Find where the given text appears and provide that cell's center as (x, y) coordinate. 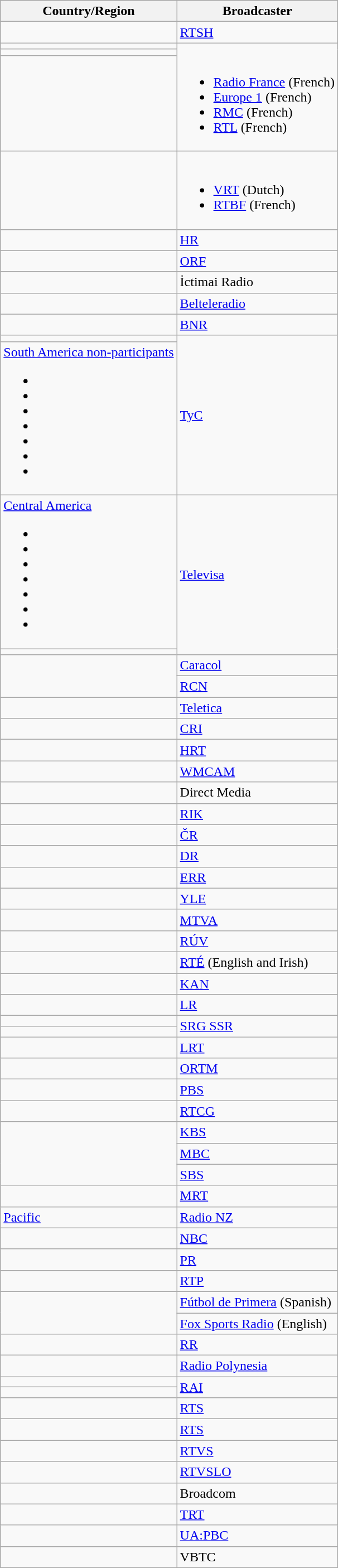
Country/Region (89, 11)
Belteleradio (257, 303)
RTP (257, 1281)
NBC (257, 1238)
WMCAM (257, 771)
Radio Polynesia (257, 1366)
Radio NZ (257, 1217)
MRT (257, 1196)
Teletica (257, 708)
VRT (Dutch)RTBF (French) (257, 190)
RTVS (257, 1451)
UA:PBC (257, 1536)
RAI (257, 1387)
KBS (257, 1132)
RTCG (257, 1111)
LRT (257, 1048)
Broadcaster (257, 11)
HR (257, 240)
RTÉ (English and Irish) (257, 962)
MBC (257, 1154)
VBTC (257, 1557)
BNR (257, 325)
PBS (257, 1090)
İctimai Radio (257, 282)
SBS (257, 1175)
DR (257, 856)
ORF (257, 261)
PR (257, 1260)
Televisa (257, 575)
KAN (257, 983)
RTSH (257, 32)
Pacific (89, 1217)
TRT (257, 1514)
ČR (257, 835)
HRT (257, 750)
YLE (257, 899)
CRI (257, 729)
RR (257, 1345)
TyC (257, 415)
LR (257, 1005)
RIK (257, 814)
SRG SSR (257, 1026)
ORTM (257, 1069)
MTVA (257, 920)
Central America (89, 571)
Direct Media (257, 793)
Caracol (257, 665)
Fox Sports Radio (English) (257, 1324)
RÚV (257, 941)
RCN (257, 687)
Fútbol de Primera (Spanish) (257, 1302)
ERR (257, 877)
Radio France (French)Europe 1 (French)RMC (French)RTL (French) (257, 97)
RTVSLO (257, 1472)
Broadcom (257, 1493)
South America non-participants (89, 418)
